Detect which cell encompasses the target text, then output its (x, y) center coordinate. 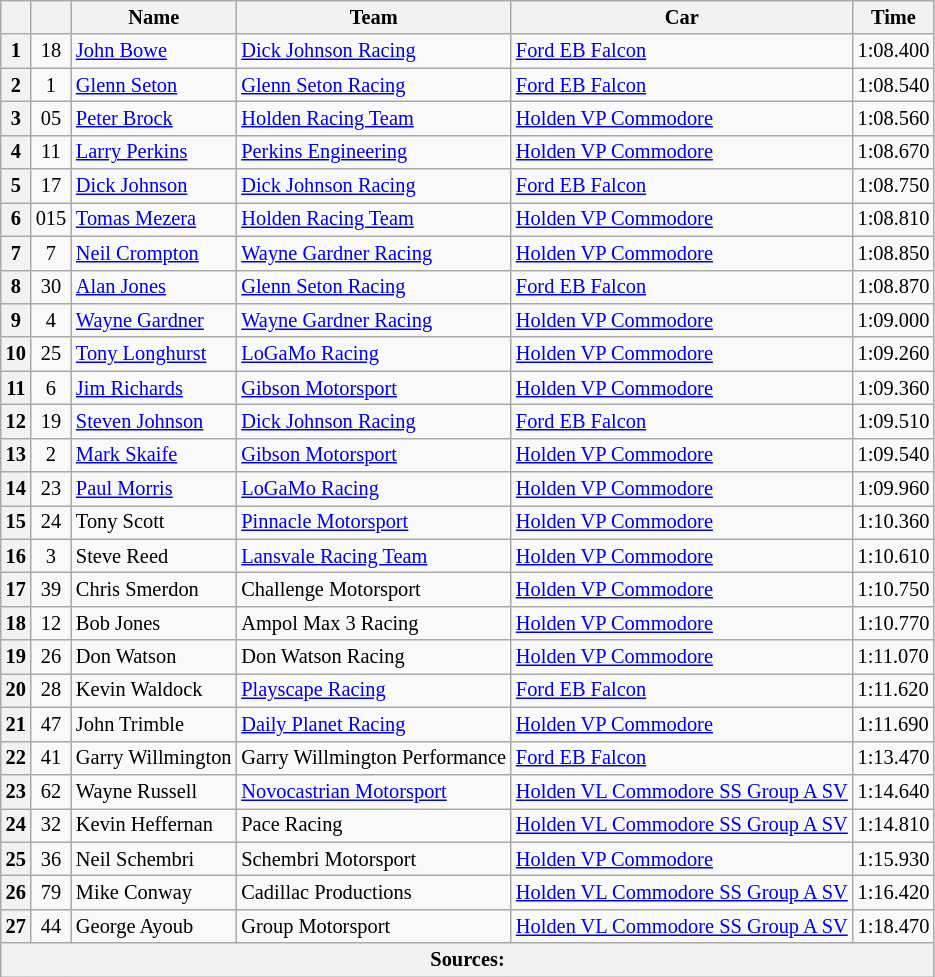
1:11.620 (894, 690)
Kevin Waldock (154, 690)
39 (51, 589)
Steve Reed (154, 556)
22 (16, 758)
Bob Jones (154, 623)
27 (16, 926)
30 (51, 287)
32 (51, 825)
1:08.540 (894, 85)
Name (154, 17)
Novocastrian Motorsport (374, 791)
Don Watson Racing (374, 657)
1:09.260 (894, 354)
05 (51, 118)
Garry Willmington Performance (374, 758)
Team (374, 17)
1:11.070 (894, 657)
Wayne Russell (154, 791)
1:08.810 (894, 219)
Daily Planet Racing (374, 724)
Peter Brock (154, 118)
1:09.510 (894, 421)
28 (51, 690)
Don Watson (154, 657)
Tomas Mezera (154, 219)
1:08.870 (894, 287)
1:15.930 (894, 859)
Alan Jones (154, 287)
1:09.000 (894, 320)
10 (16, 354)
8 (16, 287)
1:08.850 (894, 253)
Mark Skaife (154, 455)
15 (16, 522)
Tony Scott (154, 522)
21 (16, 724)
1:09.540 (894, 455)
Wayne Gardner (154, 320)
Group Motorsport (374, 926)
13 (16, 455)
Playscape Racing (374, 690)
1:09.960 (894, 489)
1:08.400 (894, 51)
Neil Crompton (154, 253)
44 (51, 926)
62 (51, 791)
36 (51, 859)
Mike Conway (154, 892)
George Ayoub (154, 926)
Jim Richards (154, 388)
Paul Morris (154, 489)
1:10.770 (894, 623)
1:08.750 (894, 186)
Tony Longhurst (154, 354)
Pinnacle Motorsport (374, 522)
1:14.810 (894, 825)
Perkins Engineering (374, 152)
John Bowe (154, 51)
Challenge Motorsport (374, 589)
John Trimble (154, 724)
Lansvale Racing Team (374, 556)
Steven Johnson (154, 421)
1:11.690 (894, 724)
Cadillac Productions (374, 892)
Dick Johnson (154, 186)
Kevin Heffernan (154, 825)
79 (51, 892)
1:08.670 (894, 152)
Ampol Max 3 Racing (374, 623)
5 (16, 186)
1:09.360 (894, 388)
14 (16, 489)
Glenn Seton (154, 85)
9 (16, 320)
1:14.640 (894, 791)
47 (51, 724)
1:10.610 (894, 556)
Chris Smerdon (154, 589)
Car (682, 17)
Pace Racing (374, 825)
Larry Perkins (154, 152)
1:10.360 (894, 522)
1:16.420 (894, 892)
015 (51, 219)
1:08.560 (894, 118)
Garry Willmington (154, 758)
1:13.470 (894, 758)
1:18.470 (894, 926)
Neil Schembri (154, 859)
20 (16, 690)
Schembri Motorsport (374, 859)
16 (16, 556)
1:10.750 (894, 589)
Time (894, 17)
Sources: (468, 960)
41 (51, 758)
